Scan for the cell matching the given text and deliver its (x, y) coordinate at center. 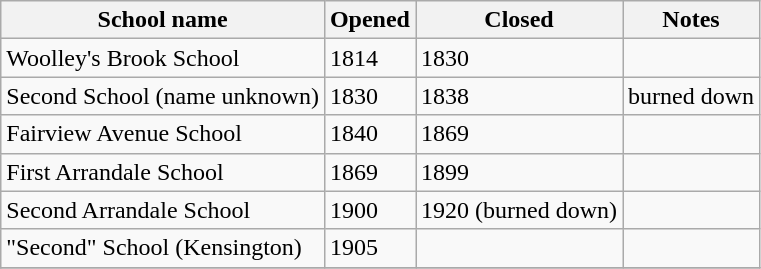
Notes (692, 20)
First Arrandale School (163, 172)
Opened (370, 20)
1838 (520, 96)
Closed (520, 20)
1900 (370, 210)
1920 (burned down) (520, 210)
Fairview Avenue School (163, 134)
1905 (370, 248)
burned down (692, 96)
1840 (370, 134)
"Second" School (Kensington) (163, 248)
School name (163, 20)
Second School (name unknown) (163, 96)
1899 (520, 172)
Woolley's Brook School (163, 58)
Second Arrandale School (163, 210)
1814 (370, 58)
